Extract the (X, Y) coordinate from the center of the cell holding the provided text.  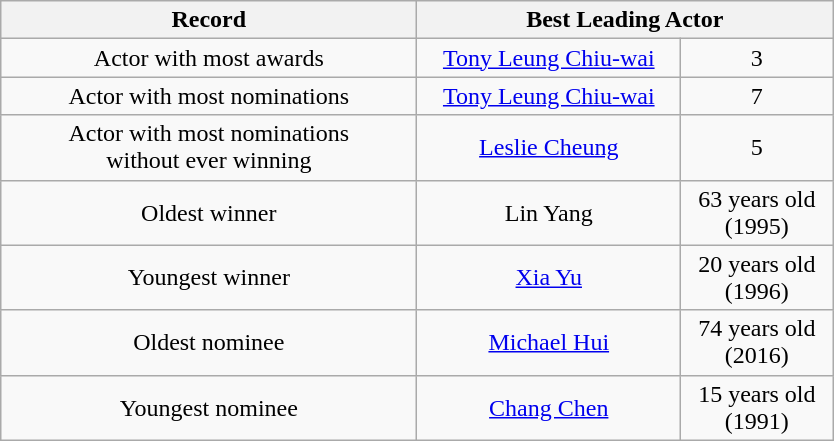
Michael Hui (549, 342)
Actor with most nominationswithout ever winning (209, 148)
5 (757, 148)
15 years old(1991) (757, 408)
63 years old(1995) (757, 212)
Actor with most nominations (209, 96)
3 (757, 58)
Lin Yang (549, 212)
Oldest winner (209, 212)
Chang Chen (549, 408)
Xia Yu (549, 278)
Best Leading Actor (625, 20)
Youngest nominee (209, 408)
7 (757, 96)
Record (209, 20)
Oldest nominee (209, 342)
20 years old(1996) (757, 278)
Actor with most awards (209, 58)
74 years old(2016) (757, 342)
Leslie Cheung (549, 148)
Youngest winner (209, 278)
